Capture the cell that displays the provided text and extract its [X, Y] central coordinate. 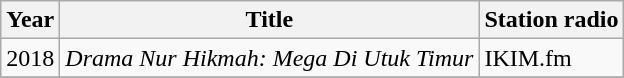
IKIM.fm [552, 58]
Title [270, 20]
Year [30, 20]
Station radio [552, 20]
Drama Nur Hikmah: Mega Di Utuk Timur [270, 58]
2018 [30, 58]
